Detect which cell encompasses the target text, then output its [x, y] center coordinate. 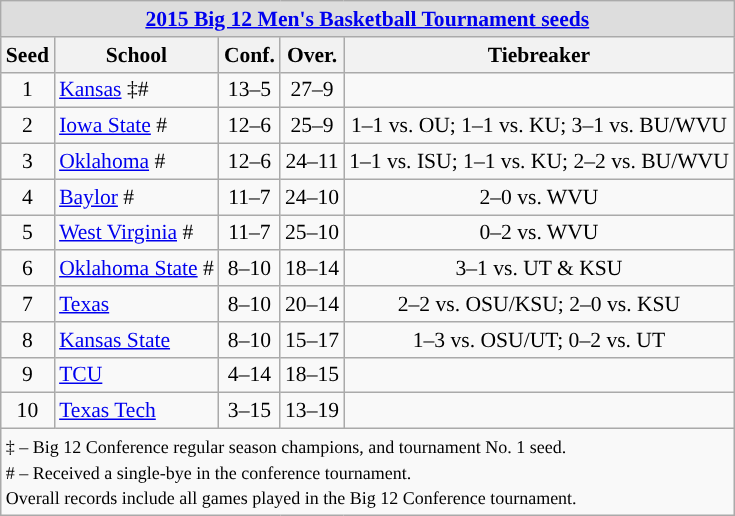
10 [28, 411]
Texas Tech [136, 411]
6 [28, 269]
Kansas ‡# [136, 90]
Conf. [250, 55]
13–5 [250, 90]
7 [28, 304]
24–10 [312, 197]
3 [28, 162]
9 [28, 375]
2–2 vs. OSU/KSU; 2–0 vs. KSU [539, 304]
4 [28, 197]
4–14 [250, 375]
0–2 vs. WVU [539, 233]
8 [28, 340]
Tiebreaker [539, 55]
18–14 [312, 269]
27–9 [312, 90]
2–0 vs. WVU [539, 197]
Seed [28, 55]
25–9 [312, 126]
3–15 [250, 411]
15–17 [312, 340]
West Virginia # [136, 233]
Texas [136, 304]
18–15 [312, 375]
5 [28, 233]
13–19 [312, 411]
1–1 vs. ISU; 1–1 vs. KU; 2–2 vs. BU/WVU [539, 162]
Kansas State [136, 340]
20–14 [312, 304]
1–1 vs. OU; 1–1 vs. KU; 3–1 vs. BU/WVU [539, 126]
2 [28, 126]
Iowa State # [136, 126]
25–10 [312, 233]
Baylor # [136, 197]
TCU [136, 375]
1 [28, 90]
Over. [312, 55]
1–3 vs. OSU/UT; 0–2 vs. UT [539, 340]
Oklahoma # [136, 162]
School [136, 55]
3–1 vs. UT & KSU [539, 269]
2015 Big 12 Men's Basketball Tournament seeds [368, 19]
Oklahoma State # [136, 269]
24–11 [312, 162]
